Provide the (X, Y) coordinate of the cell's center where the given text is located.  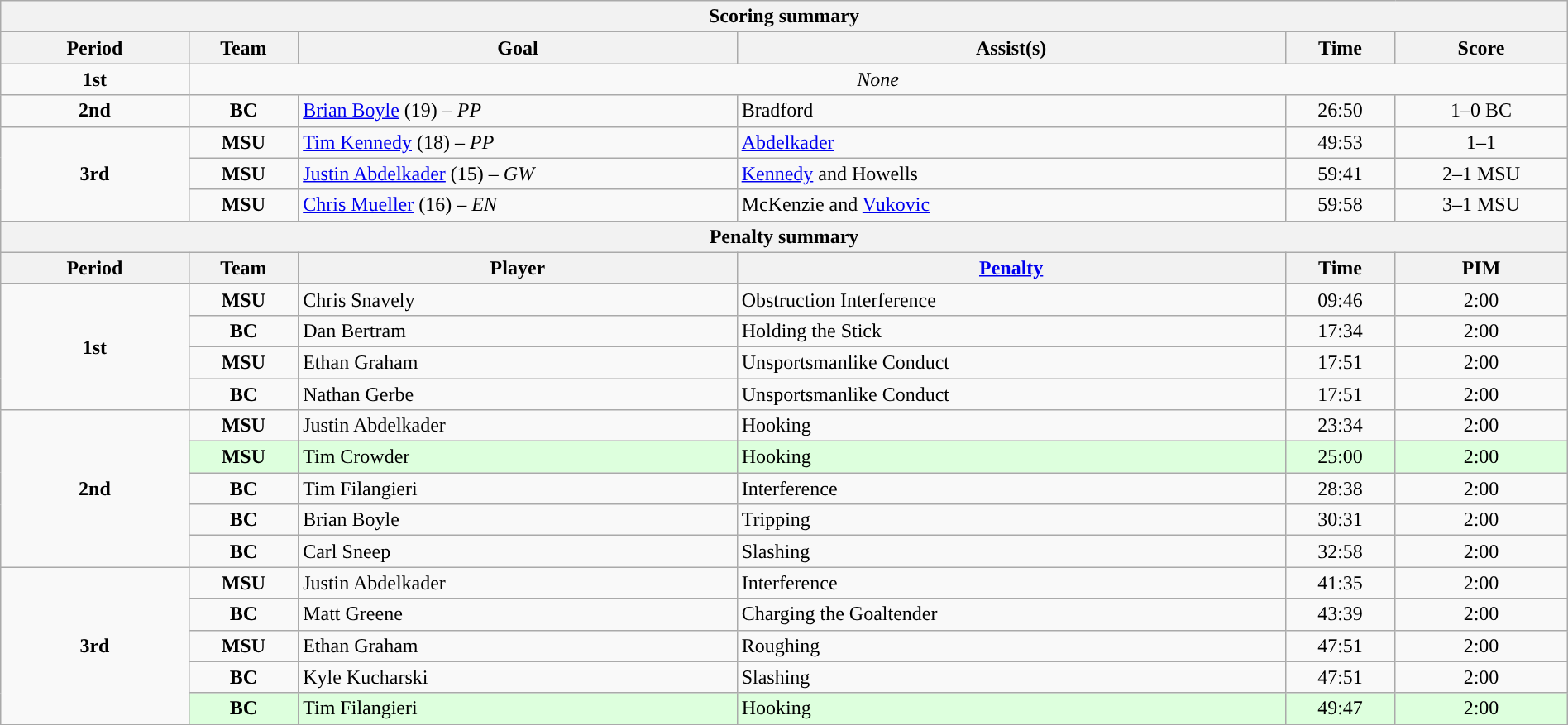
32:58 (1340, 551)
Nathan Gerbe (518, 394)
Penalty summary (784, 236)
Goal (518, 48)
41:35 (1340, 583)
59:41 (1340, 174)
49:53 (1340, 142)
Kyle Kucharski (518, 677)
Chris Mueller (16) – EN (518, 205)
26:50 (1340, 111)
2–1 MSU (1481, 174)
Brian Boyle (19) – PP (518, 111)
Kennedy and Howells (1011, 174)
Matt Greene (518, 614)
Carl Sneep (518, 551)
30:31 (1340, 520)
23:34 (1340, 426)
Tim Crowder (518, 457)
None (878, 79)
1–0 BC (1481, 111)
17:34 (1340, 331)
09:46 (1340, 299)
Scoring summary (784, 17)
Brian Boyle (518, 520)
1–1 (1481, 142)
Holding the Stick (1011, 331)
25:00 (1340, 457)
Justin Abdelkader (15) – GW (518, 174)
49:47 (1340, 708)
Player (518, 268)
28:38 (1340, 489)
Tripping (1011, 520)
Assist(s) (1011, 48)
McKenzie and Vukovic (1011, 205)
Chris Snavely (518, 299)
3–1 MSU (1481, 205)
Dan Bertram (518, 331)
Abdelkader (1011, 142)
59:58 (1340, 205)
PIM (1481, 268)
Tim Kennedy (18) – PP (518, 142)
43:39 (1340, 614)
Bradford (1011, 111)
Charging the Goaltender (1011, 614)
Score (1481, 48)
Roughing (1011, 646)
Obstruction Interference (1011, 299)
Penalty (1011, 268)
